Search for the cell housing the specified text and yield its (x, y) center coordinate. 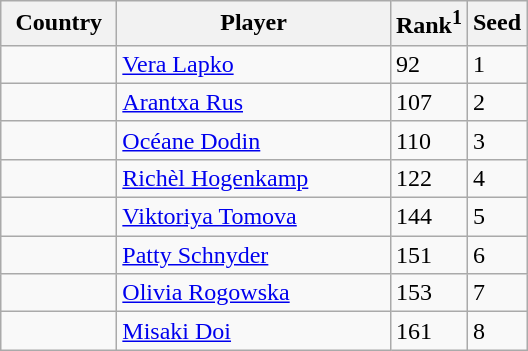
2 (496, 102)
144 (428, 217)
4 (496, 178)
122 (428, 178)
Richèl Hogenkamp (254, 178)
161 (428, 331)
Rank1 (428, 24)
107 (428, 102)
7 (496, 293)
110 (428, 140)
8 (496, 331)
Vera Lapko (254, 64)
5 (496, 217)
153 (428, 293)
Olivia Rogowska (254, 293)
Country (59, 24)
Player (254, 24)
Océane Dodin (254, 140)
Viktoriya Tomova (254, 217)
1 (496, 64)
3 (496, 140)
Seed (496, 24)
92 (428, 64)
Patty Schnyder (254, 255)
Arantxa Rus (254, 102)
151 (428, 255)
Misaki Doi (254, 331)
6 (496, 255)
